Identify which cell holds the provided text, then report its [x, y] central coordinate. 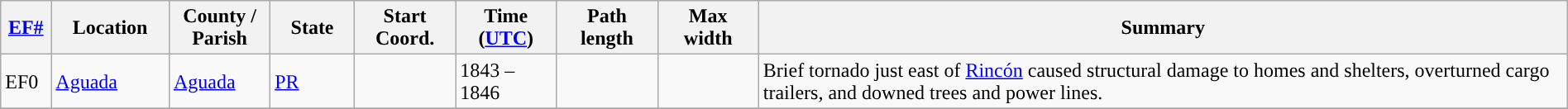
1843 – 1846 [506, 81]
Brief tornado just east of Rincón caused structural damage to homes and shelters, overturned cargo trailers, and downed trees and power lines. [1163, 81]
Max width [708, 28]
EF0 [26, 81]
Time (UTC) [506, 28]
State [313, 28]
PR [313, 81]
EF# [26, 28]
Location [111, 28]
County / Parish [219, 28]
Start Coord. [404, 28]
Path length [607, 28]
Summary [1163, 28]
